Detect which cell encompasses the target text, then output its [x, y] center coordinate. 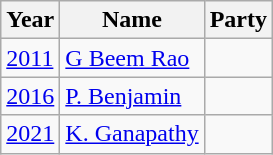
Party [238, 20]
K. Ganapathy [132, 134]
Name [132, 20]
G Beem Rao [132, 58]
2016 [30, 96]
P. Benjamin [132, 96]
2021 [30, 134]
2011 [30, 58]
Year [30, 20]
